Find where the given text appears and provide that cell's center as (X, Y) coordinate. 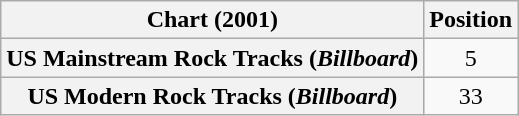
US Modern Rock Tracks (Billboard) (212, 96)
Position (471, 20)
5 (471, 58)
Chart (2001) (212, 20)
33 (471, 96)
US Mainstream Rock Tracks (Billboard) (212, 58)
